Provide the (x, y) coordinate of the cell's center where the given text is located.  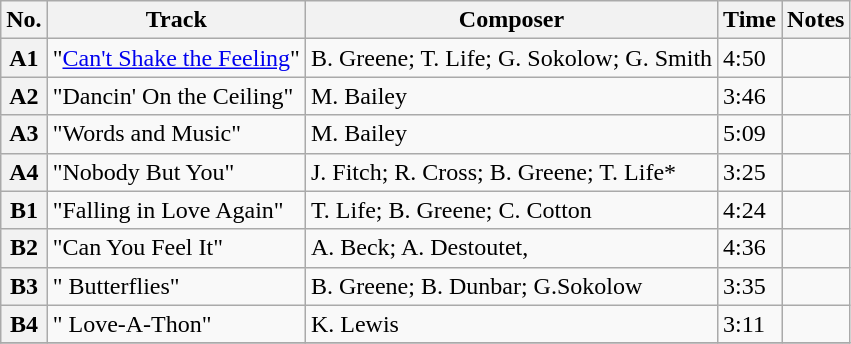
A2 (24, 96)
Composer (511, 20)
"Can You Feel It" (176, 248)
"Dancin' On the Ceiling" (176, 96)
B1 (24, 210)
"Nobody But You" (176, 172)
4:24 (750, 210)
Notes (816, 20)
T. Life; B. Greene; C. Cotton (511, 210)
B. Greene; T. Life; G. Sokolow; G. Smith (511, 58)
4:50 (750, 58)
3:46 (750, 96)
A. Beck; A. Destoutet, (511, 248)
"Falling in Love Again" (176, 210)
" Butterflies" (176, 286)
"Words and Music" (176, 134)
4:36 (750, 248)
A3 (24, 134)
A4 (24, 172)
B2 (24, 248)
3:11 (750, 324)
B4 (24, 324)
K. Lewis (511, 324)
A1 (24, 58)
No. (24, 20)
" Love-A-Thon" (176, 324)
B3 (24, 286)
Track (176, 20)
3:35 (750, 286)
3:25 (750, 172)
Time (750, 20)
B. Greene; B. Dunbar; G.Sokolow (511, 286)
J. Fitch; R. Cross; B. Greene; T. Life* (511, 172)
5:09 (750, 134)
"Can't Shake the Feeling" (176, 58)
